Determine the (X, Y) coordinate at the center of the cell enclosing the given text.  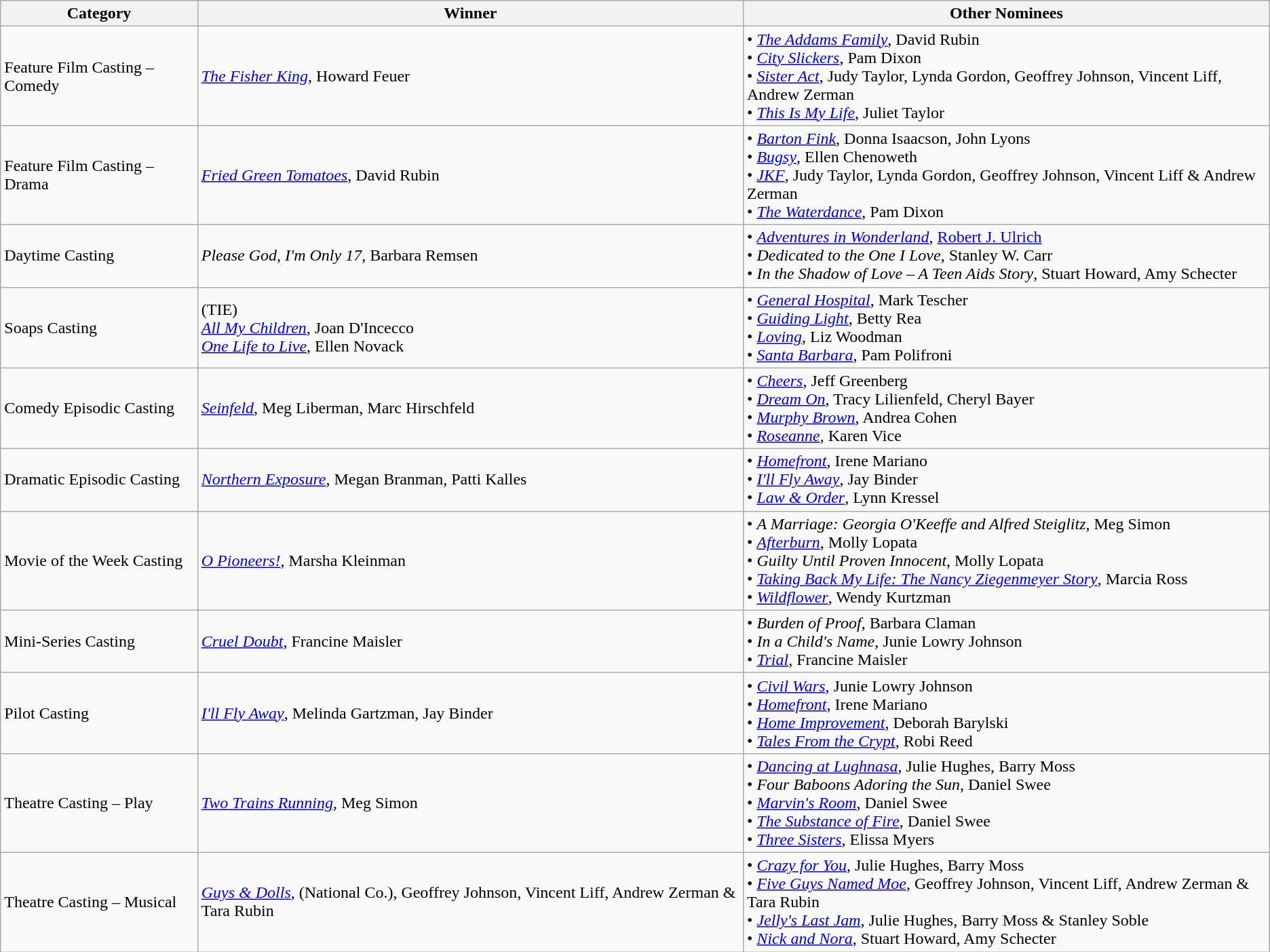
Dramatic Episodic Casting (99, 480)
Comedy Episodic Casting (99, 408)
Theatre Casting – Musical (99, 902)
• Civil Wars, Junie Lowry Johnson• Homefront, Irene Mariano• Home Improvement, Deborah Barylski• Tales From the Crypt, Robi Reed (1006, 712)
• Homefront, Irene Mariano• I'll Fly Away, Jay Binder• Law & Order, Lynn Kressel (1006, 480)
I'll Fly Away, Melinda Gartzman, Jay Binder (470, 712)
Feature Film Casting – Drama (99, 175)
O Pioneers!, Marsha Kleinman (470, 560)
(TIE)All My Children, Joan D'InceccoOne Life to Live, Ellen Novack (470, 327)
Seinfeld, Meg Liberman, Marc Hirschfeld (470, 408)
Cruel Doubt, Francine Maisler (470, 641)
Fried Green Tomatoes, David Rubin (470, 175)
Two Trains Running, Meg Simon (470, 803)
Daytime Casting (99, 256)
Guys & Dolls, (National Co.), Geoffrey Johnson, Vincent Liff, Andrew Zerman & Tara Rubin (470, 902)
Pilot Casting (99, 712)
• General Hospital, Mark Tescher• Guiding Light, Betty Rea• Loving, Liz Woodman• Santa Barbara, Pam Polifroni (1006, 327)
• Cheers, Jeff Greenberg• Dream On, Tracy Lilienfeld, Cheryl Bayer• Murphy Brown, Andrea Cohen• Roseanne, Karen Vice (1006, 408)
Soaps Casting (99, 327)
Movie of the Week Casting (99, 560)
• Burden of Proof, Barbara Claman• In a Child's Name, Junie Lowry Johnson• Trial, Francine Maisler (1006, 641)
Please God, I'm Only 17, Barbara Remsen (470, 256)
Winner (470, 14)
Feature Film Casting – Comedy (99, 76)
Theatre Casting – Play (99, 803)
Category (99, 14)
The Fisher King, Howard Feuer (470, 76)
Northern Exposure, Megan Branman, Patti Kalles (470, 480)
Other Nominees (1006, 14)
Mini-Series Casting (99, 641)
